Capture the cell that displays the provided text and extract its [x, y] central coordinate. 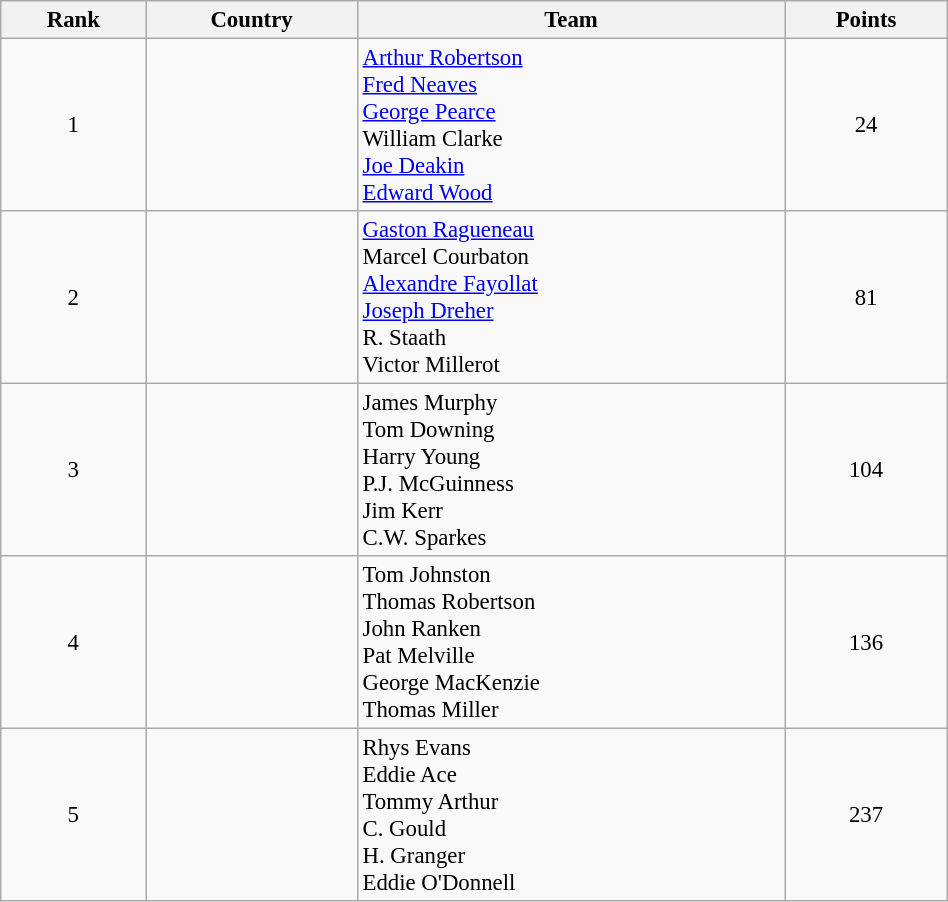
5 [74, 816]
Arthur RobertsonFred NeavesGeorge PearceWilliam ClarkeJoe DeakinEdward Wood [571, 126]
Country [252, 20]
237 [866, 816]
136 [866, 642]
3 [74, 470]
2 [74, 298]
James MurphyTom DowningHarry YoungP.J. McGuinnessJim KerrC.W. Sparkes [571, 470]
Gaston RagueneauMarcel CourbatonAlexandre FayollatJoseph DreherR. StaathVictor Millerot [571, 298]
81 [866, 298]
Points [866, 20]
104 [866, 470]
Rhys EvansEddie AceTommy ArthurC. GouldH. GrangerEddie O'Donnell [571, 816]
Team [571, 20]
Rank [74, 20]
4 [74, 642]
24 [866, 126]
1 [74, 126]
Tom JohnstonThomas RobertsonJohn RankenPat MelvilleGeorge MacKenzieThomas Miller [571, 642]
